Determine the [x, y] coordinate at the center of the cell enclosing the given text.  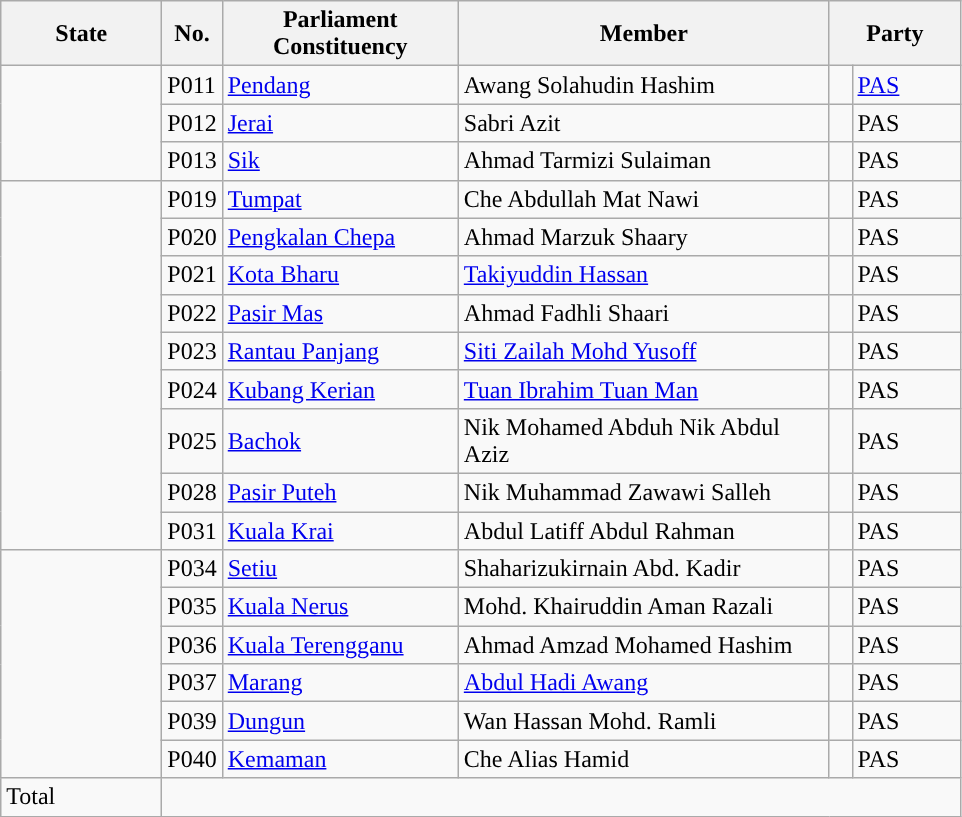
No. [192, 34]
Tuan Ibrahim Tuan Man [644, 389]
Che Abdullah Mat Nawi [644, 199]
Kuala Nerus [340, 607]
P021 [192, 275]
Kuala Krai [340, 531]
Pasir Puteh [340, 492]
Marang [340, 683]
P034 [192, 569]
Kemaman [340, 759]
P019 [192, 199]
Che Alias Hamid [644, 759]
P022 [192, 313]
Tumpat [340, 199]
P013 [192, 161]
Pasir Mas [340, 313]
Total [82, 797]
P020 [192, 237]
Pengkalan Chepa [340, 237]
P039 [192, 721]
P025 [192, 440]
Setiu [340, 569]
P012 [192, 123]
Party [894, 34]
Rantau Panjang [340, 351]
P040 [192, 759]
Nik Mohamed Abduh Nik Abdul Aziz [644, 440]
P024 [192, 389]
Wan Hassan Mohd. Ramli [644, 721]
Ahmad Fadhli Shaari [644, 313]
Mohd. Khairuddin Aman Razali [644, 607]
Sabri Azit [644, 123]
Bachok [340, 440]
Awang Solahudin Hashim [644, 85]
Abdul Latiff Abdul Rahman [644, 531]
Ahmad Tarmizi Sulaiman [644, 161]
Shaharizukirnain Abd. Kadir [644, 569]
Nik Muhammad Zawawi Salleh [644, 492]
P036 [192, 645]
Takiyuddin Hassan [644, 275]
P028 [192, 492]
State [82, 34]
Siti Zailah Mohd Yusoff [644, 351]
Kubang Kerian [340, 389]
Sik [340, 161]
Parliament Constituency [340, 34]
P037 [192, 683]
Member [644, 34]
Ahmad Marzuk Shaary [644, 237]
P031 [192, 531]
Kuala Terengganu [340, 645]
Ahmad Amzad Mohamed Hashim [644, 645]
P023 [192, 351]
Abdul Hadi Awang [644, 683]
P011 [192, 85]
Pendang [340, 85]
Kota Bharu [340, 275]
Jerai [340, 123]
Dungun [340, 721]
P035 [192, 607]
